Extract the (X, Y) coordinate from the center of the cell holding the provided text.  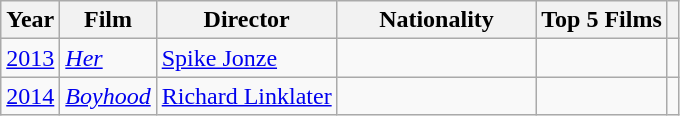
Spike Jonze (246, 58)
2014 (30, 96)
Richard Linklater (246, 96)
2013 (30, 58)
Nationality (436, 20)
Boyhood (108, 96)
Top 5 Films (602, 20)
Director (246, 20)
Film (108, 20)
Year (30, 20)
Her (108, 58)
